Return the [x, y] coordinate for the center point of the cell that contains the specified text.  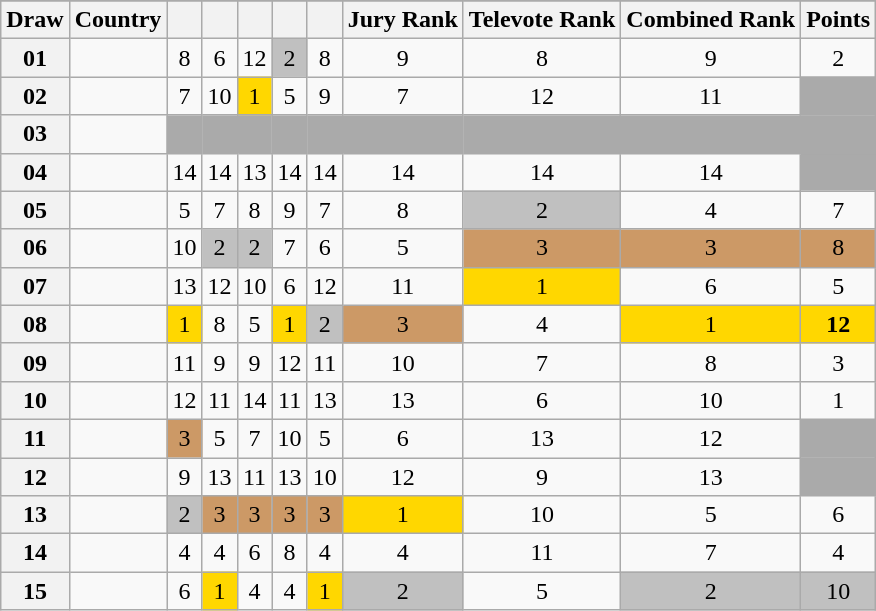
01 [35, 58]
Country [118, 20]
15 [35, 591]
Draw [35, 20]
05 [35, 210]
02 [35, 96]
Points [838, 20]
09 [35, 362]
Jury Rank [402, 20]
08 [35, 324]
06 [35, 248]
Combined Rank [711, 20]
07 [35, 286]
04 [35, 172]
Televote Rank [542, 20]
03 [35, 134]
